Return the [X, Y] coordinate for the center point of the cell that contains the specified text.  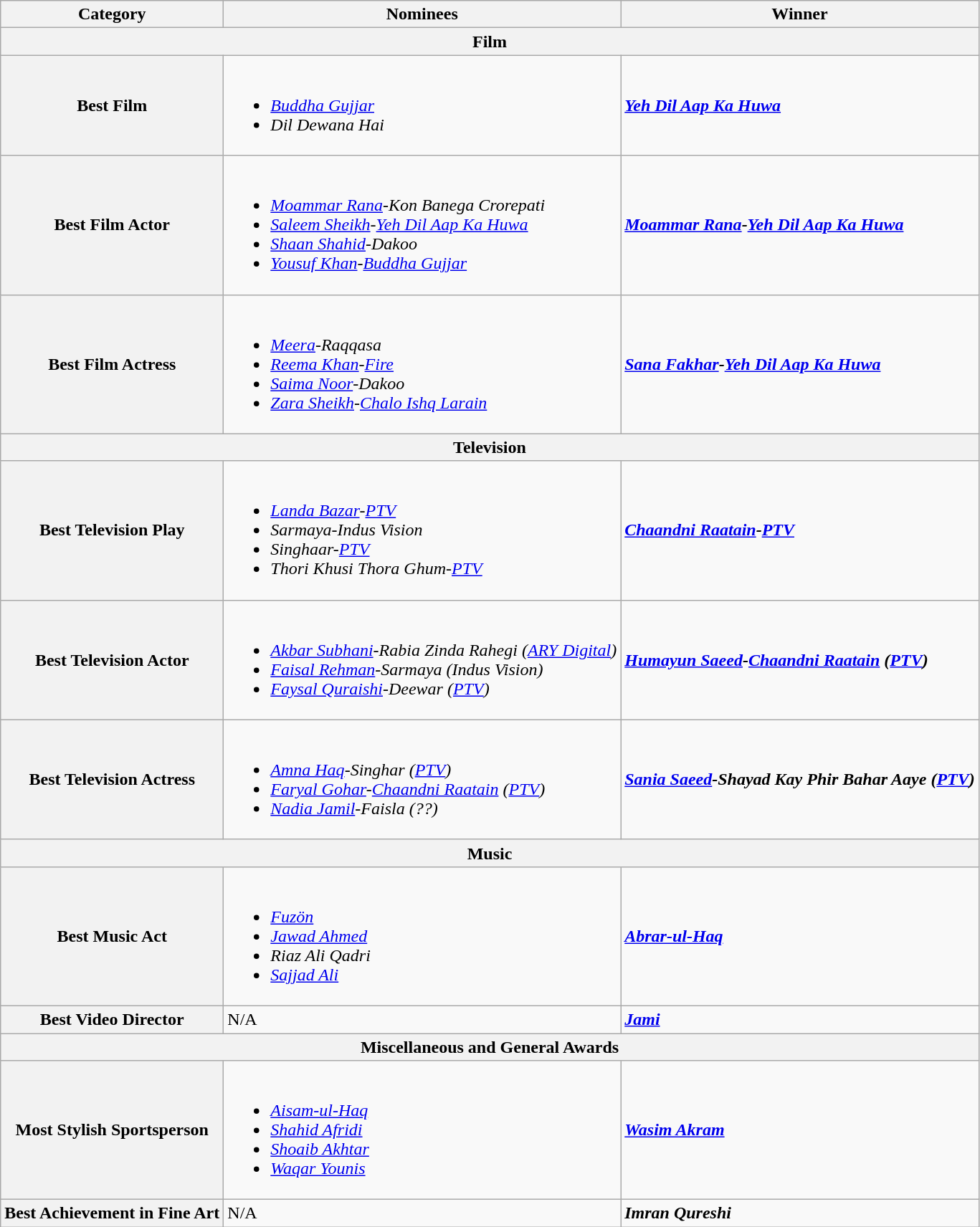
Chaandni Raatain-PTV [800, 530]
Humayun Saeed-Chaandni Raatain (PTV) [800, 659]
Aisam-ul-HaqShahid AfridiShoaib AkhtarWaqar Younis [422, 1130]
Television [490, 447]
Best Music Act [112, 936]
Best Achievement in Fine Art [112, 1213]
Yeh Dil Aap Ka Huwa [800, 105]
Landa Bazar-PTVSarmaya-Indus VisionSinghaar-PTVThori Khusi Thora Ghum-PTV [422, 530]
FuzönJawad AhmedRiaz Ali QadriSajjad Ali [422, 936]
Jami [800, 1019]
Meera-RaqqasaReema Khan-FireSaima Noor-DakooZara Sheikh-Chalo Ishq Larain [422, 364]
Best Film [112, 105]
Miscellaneous and General Awards [490, 1047]
Best Television Actor [112, 659]
Amna Haq-Singhar (PTV)Faryal Gohar-Chaandni Raatain (PTV)Nadia Jamil-Faisla (??) [422, 780]
Best Television Actress [112, 780]
Winner [800, 14]
Sania Saeed-Shayad Kay Phir Bahar Aaye (PTV) [800, 780]
Nominees [422, 14]
Sana Fakhar-Yeh Dil Aap Ka Huwa [800, 364]
Film [490, 42]
Abrar-ul-Haq [800, 936]
Moammar Rana-Yeh Dil Aap Ka Huwa [800, 225]
Wasim Akram [800, 1130]
Moammar Rana-Kon Banega CrorepatiSaleem Sheikh-Yeh Dil Aap Ka HuwaShaan Shahid-DakooYousuf Khan-Buddha Gujjar [422, 225]
Best Television Play [112, 530]
Best Video Director [112, 1019]
Imran Qureshi [800, 1213]
Most Stylish Sportsperson [112, 1130]
Category [112, 14]
Music [490, 853]
Best Film Actor [112, 225]
Akbar Subhani-Rabia Zinda Rahegi (ARY Digital)Faisal Rehman-Sarmaya (Indus Vision)Faysal Quraishi-Deewar (PTV) [422, 659]
Best Film Actress [112, 364]
Buddha GujjarDil Dewana Hai [422, 105]
